Provide the [X, Y] coordinate of the cell's center where the given text is located.  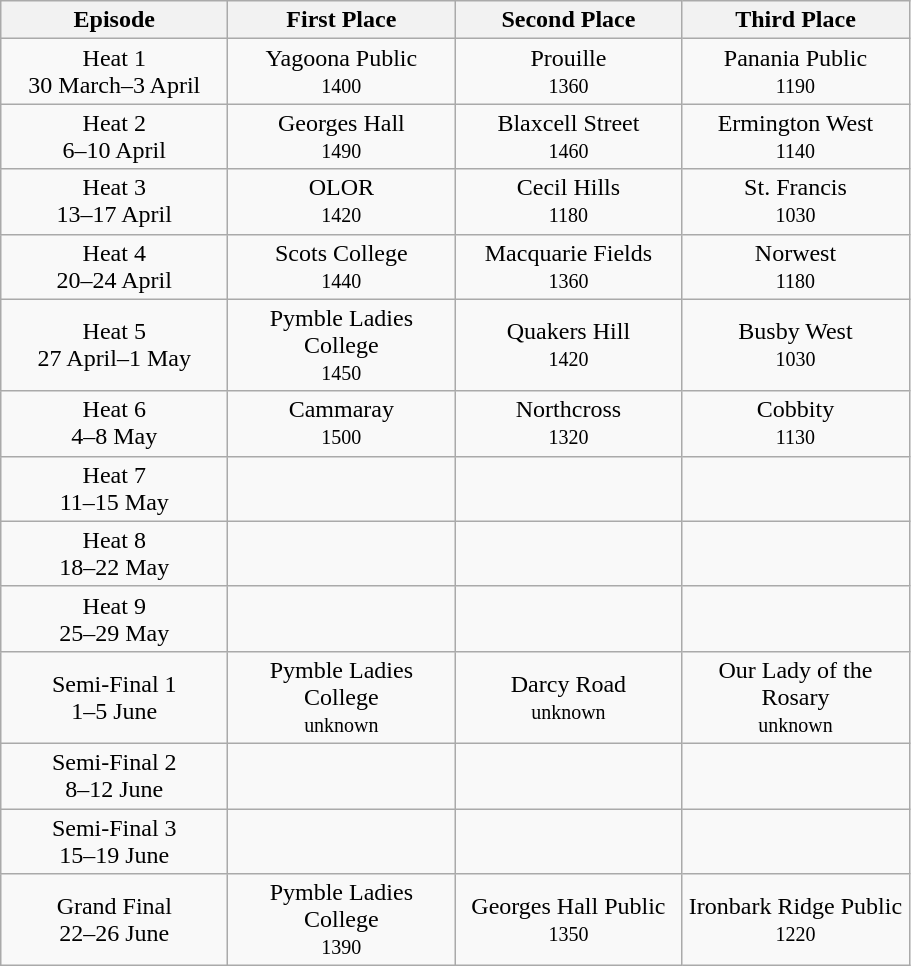
Heat 26–10 April [114, 136]
Ironbark Ridge Public1220 [796, 920]
Episode [114, 20]
First Place [342, 20]
Georges Hall1490 [342, 136]
Second Place [568, 20]
Heat 527 April–1 May [114, 345]
Yagoona Public1400 [342, 72]
Cammaray1500 [342, 424]
Panania Public1190 [796, 72]
Heat 313–17 April [114, 202]
Heat 818–22 May [114, 554]
Cecil Hills1180 [568, 202]
Blaxcell Street1460 [568, 136]
Pymble Ladies College1450 [342, 345]
Grand Final22–26 June [114, 920]
OLOR1420 [342, 202]
Scots College1440 [342, 266]
Busby West1030 [796, 345]
Semi-Final 28–12 June [114, 776]
Ermington West1140 [796, 136]
Prouille1360 [568, 72]
Heat 711–15 May [114, 488]
Heat 130 March–3 April [114, 72]
Semi-Final 11–5 June [114, 697]
St. Francis1030 [796, 202]
Semi-Final 315–19 June [114, 840]
Darcy Roadunknown [568, 697]
Northcross1320 [568, 424]
Heat 420–24 April [114, 266]
Macquarie Fields1360 [568, 266]
Quakers Hill1420 [568, 345]
Georges Hall Public1350 [568, 920]
Pymble Ladies Collegeunknown [342, 697]
Norwest1180 [796, 266]
Cobbity1130 [796, 424]
Heat 64–8 May [114, 424]
Heat 925–29 May [114, 618]
Pymble Ladies College1390 [342, 920]
Third Place [796, 20]
Our Lady of the Rosaryunknown [796, 697]
